Provide the [X, Y] coordinate of the cell's center where the given text is located.  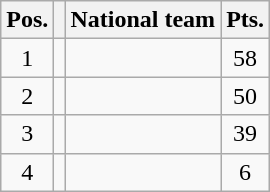
National team [143, 20]
50 [246, 96]
58 [246, 58]
Pos. [28, 20]
3 [28, 134]
4 [28, 172]
6 [246, 172]
Pts. [246, 20]
39 [246, 134]
2 [28, 96]
1 [28, 58]
